Return the (X, Y) coordinate for the center point of the cell that contains the specified text.  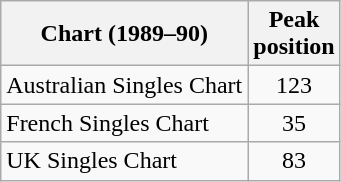
UK Singles Chart (124, 161)
35 (294, 123)
123 (294, 85)
Peakposition (294, 34)
Chart (1989–90) (124, 34)
French Singles Chart (124, 123)
83 (294, 161)
Australian Singles Chart (124, 85)
